For the text-containing cell, return its midpoint in (X, Y) coordinate format. 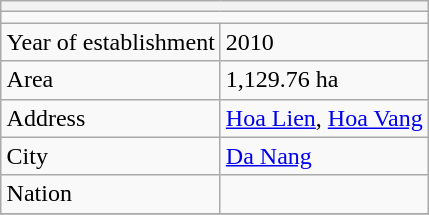
Year of establishment (110, 42)
Area (110, 80)
City (110, 156)
Hoa Lien, Hoa Vang (324, 118)
Address (110, 118)
Nation (110, 194)
Da Nang (324, 156)
1,129.76 ha (324, 80)
2010 (324, 42)
